Locate the cell with the specified text and output its [X, Y] center coordinate. 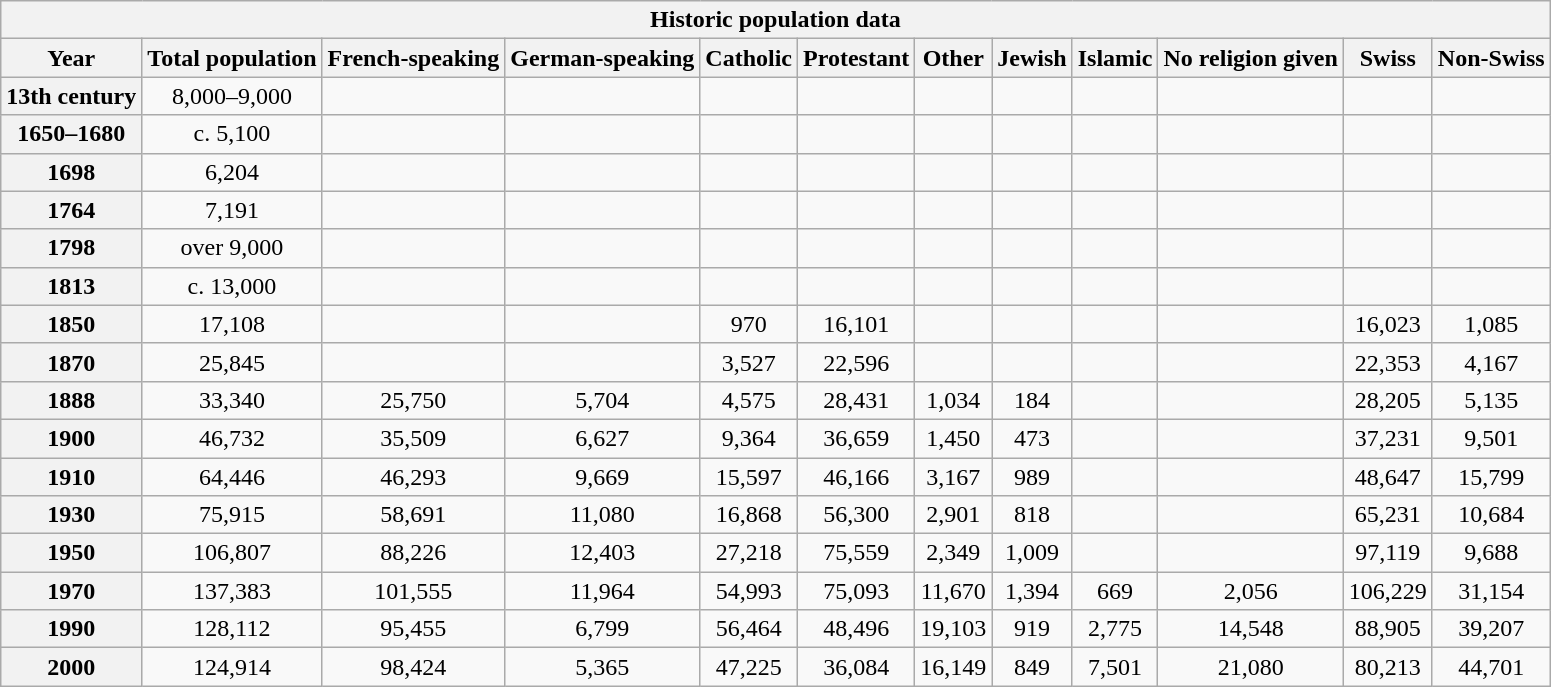
2,901 [954, 515]
48,647 [1388, 477]
French-speaking [414, 58]
2000 [72, 667]
12,403 [602, 553]
1650–1680 [72, 134]
1910 [72, 477]
c. 13,000 [232, 286]
75,559 [856, 553]
36,084 [856, 667]
2,349 [954, 553]
9,669 [602, 477]
Swiss [1388, 58]
28,431 [856, 400]
849 [1032, 667]
64,446 [232, 477]
27,218 [749, 553]
33,340 [232, 400]
15,597 [749, 477]
19,103 [954, 629]
25,845 [232, 362]
970 [749, 324]
1798 [72, 248]
46,293 [414, 477]
22,353 [1388, 362]
75,915 [232, 515]
989 [1032, 477]
75,093 [856, 591]
Protestant [856, 58]
65,231 [1388, 515]
88,905 [1388, 629]
Catholic [749, 58]
25,750 [414, 400]
1,009 [1032, 553]
16,023 [1388, 324]
80,213 [1388, 667]
13th century [72, 96]
1888 [72, 400]
9,501 [1491, 438]
37,231 [1388, 438]
3,167 [954, 477]
1950 [72, 553]
95,455 [414, 629]
184 [1032, 400]
1813 [72, 286]
4,575 [749, 400]
over 9,000 [232, 248]
1,034 [954, 400]
16,149 [954, 667]
1698 [72, 172]
Islamic [1115, 58]
46,166 [856, 477]
1,085 [1491, 324]
36,659 [856, 438]
1764 [72, 210]
1,450 [954, 438]
15,799 [1491, 477]
11,964 [602, 591]
97,119 [1388, 553]
16,868 [749, 515]
7,191 [232, 210]
17,108 [232, 324]
21,080 [1250, 667]
6,204 [232, 172]
58,691 [414, 515]
6,627 [602, 438]
54,993 [749, 591]
919 [1032, 629]
31,154 [1491, 591]
22,596 [856, 362]
9,364 [749, 438]
5,704 [602, 400]
1990 [72, 629]
5,365 [602, 667]
106,807 [232, 553]
1900 [72, 438]
Year [72, 58]
6,799 [602, 629]
1870 [72, 362]
7,501 [1115, 667]
Historic population data [776, 20]
46,732 [232, 438]
88,226 [414, 553]
101,555 [414, 591]
Jewish [1032, 58]
106,229 [1388, 591]
No religion given [1250, 58]
14,548 [1250, 629]
Non-Swiss [1491, 58]
4,167 [1491, 362]
128,112 [232, 629]
124,914 [232, 667]
137,383 [232, 591]
56,464 [749, 629]
11,080 [602, 515]
3,527 [749, 362]
56,300 [856, 515]
10,684 [1491, 515]
8,000–9,000 [232, 96]
5,135 [1491, 400]
669 [1115, 591]
35,509 [414, 438]
11,670 [954, 591]
98,424 [414, 667]
473 [1032, 438]
48,496 [856, 629]
c. 5,100 [232, 134]
1970 [72, 591]
818 [1032, 515]
39,207 [1491, 629]
16,101 [856, 324]
47,225 [749, 667]
2,056 [1250, 591]
German-speaking [602, 58]
1850 [72, 324]
28,205 [1388, 400]
Other [954, 58]
Total population [232, 58]
9,688 [1491, 553]
1,394 [1032, 591]
2,775 [1115, 629]
44,701 [1491, 667]
1930 [72, 515]
